Locate the cell with the specified text and output its [x, y] center coordinate. 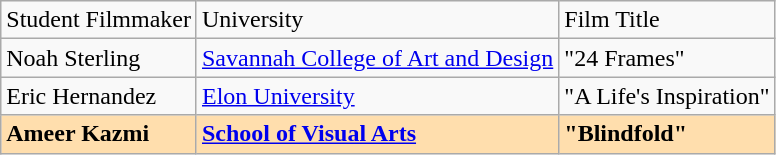
Savannah College of Art and Design [377, 58]
"24 Frames" [667, 58]
Noah Sterling [99, 58]
"A Life's Inspiration" [667, 96]
Eric Hernandez [99, 96]
Student Filmmaker [99, 20]
University [377, 20]
Film Title [667, 20]
Ameer Kazmi [99, 134]
School of Visual Arts [377, 134]
Elon University [377, 96]
"Blindfold" [667, 134]
